Scan for the cell matching the given text and deliver its [X, Y] coordinate at center. 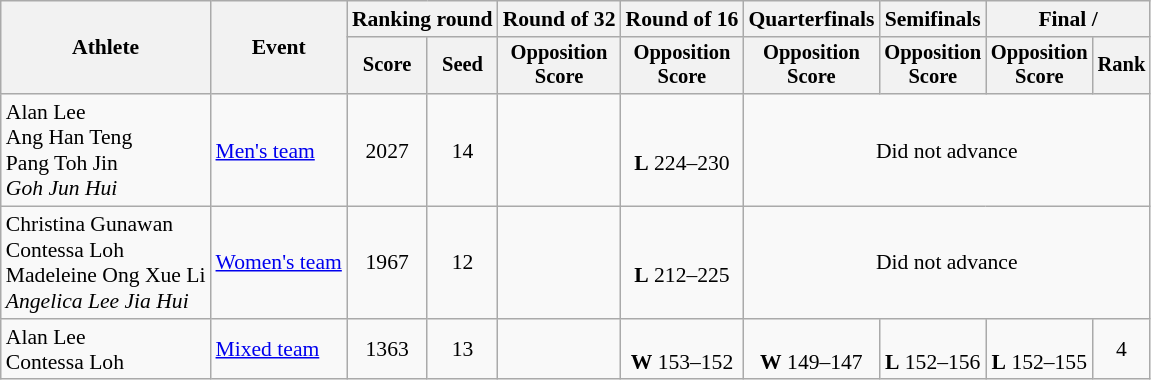
13 [462, 350]
Ranking round [422, 19]
Round of 32 [560, 19]
1363 [388, 350]
Alan LeeContessa Loh [106, 350]
Round of 16 [682, 19]
Women's team [278, 263]
Seed [462, 66]
Final / [1068, 19]
Rank [1122, 66]
L 152–156 [932, 350]
1967 [388, 263]
Christina GunawanContessa LohMadeleine Ong Xue LiAngelica Lee Jia Hui [106, 263]
14 [462, 150]
L 224–230 [682, 150]
Semifinals [932, 19]
Event [278, 48]
Alan LeeAng Han TengPang Toh JinGoh Jun Hui [106, 150]
Men's team [278, 150]
Athlete [106, 48]
4 [1122, 350]
2027 [388, 150]
L 152–155 [1040, 350]
W 153–152 [682, 350]
Score [388, 66]
W 149–147 [811, 350]
Quarterfinals [811, 19]
12 [462, 263]
Mixed team [278, 350]
L 212–225 [682, 263]
